Extract the [X, Y] coordinate from the center of the cell holding the provided text.  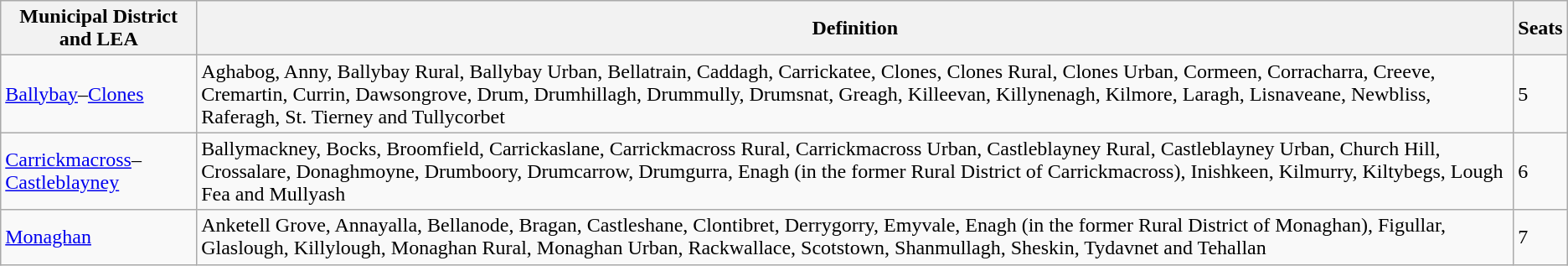
Definition [855, 29]
Municipal District and LEA [99, 29]
Carrickmacross–Castleblayney [99, 171]
Ballybay–Clones [99, 94]
5 [1540, 94]
Monaghan [99, 237]
Seats [1540, 29]
6 [1540, 171]
7 [1540, 237]
